Scan for the cell matching the given text and deliver its [x, y] coordinate at center. 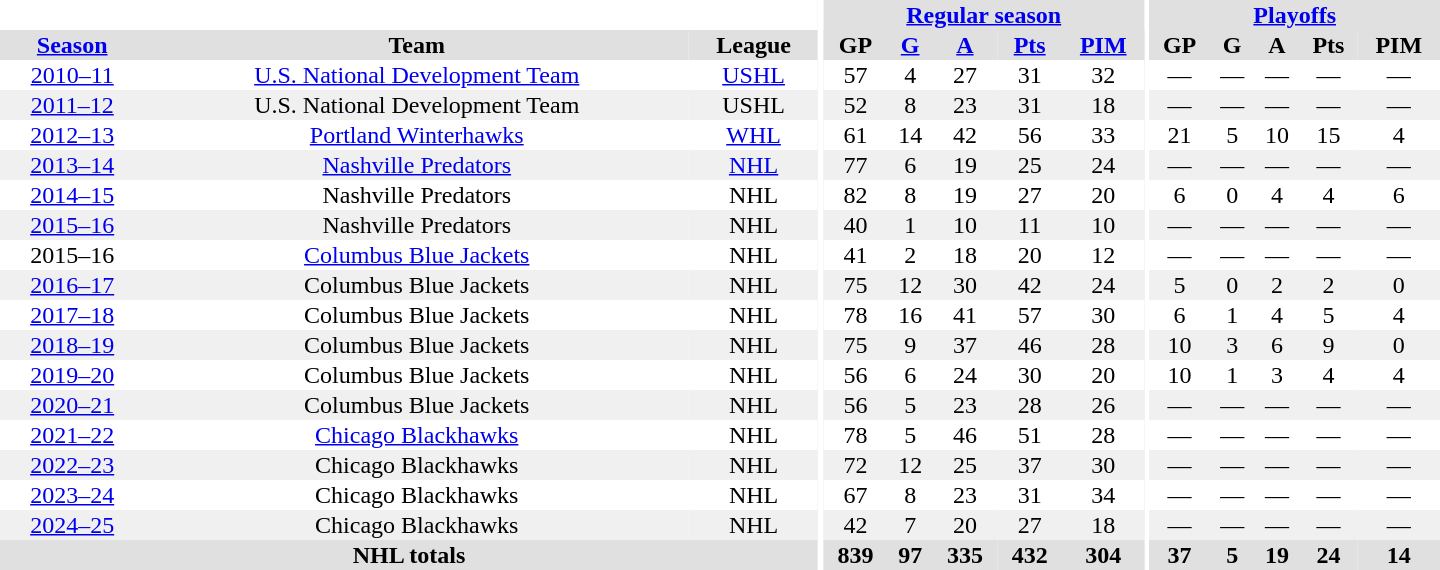
304 [1103, 555]
Team [416, 45]
NHL totals [409, 555]
335 [966, 555]
2013–14 [72, 165]
2019–20 [72, 375]
67 [856, 495]
34 [1103, 495]
2021–22 [72, 435]
839 [856, 555]
11 [1030, 225]
Season [72, 45]
40 [856, 225]
2011–12 [72, 105]
2020–21 [72, 405]
432 [1030, 555]
33 [1103, 135]
32 [1103, 75]
51 [1030, 435]
Regular season [984, 15]
52 [856, 105]
26 [1103, 405]
Playoffs [1294, 15]
15 [1328, 135]
2017–18 [72, 315]
2022–23 [72, 465]
82 [856, 195]
61 [856, 135]
League [754, 45]
2010–11 [72, 75]
97 [910, 555]
7 [910, 525]
Portland Winterhawks [416, 135]
2018–19 [72, 345]
77 [856, 165]
2014–15 [72, 195]
72 [856, 465]
2012–13 [72, 135]
16 [910, 315]
2024–25 [72, 525]
2023–24 [72, 495]
WHL [754, 135]
21 [1179, 135]
2016–17 [72, 285]
